Search for the cell housing the specified text and yield its (x, y) center coordinate. 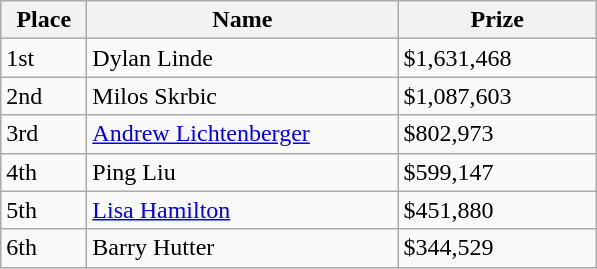
Place (44, 20)
Ping Liu (242, 172)
Lisa Hamilton (242, 210)
2nd (44, 96)
$344,529 (498, 248)
1st (44, 58)
Prize (498, 20)
4th (44, 172)
Andrew Lichtenberger (242, 134)
$1,631,468 (498, 58)
Dylan Linde (242, 58)
$802,973 (498, 134)
$1,087,603 (498, 96)
Milos Skrbic (242, 96)
Barry Hutter (242, 248)
$451,880 (498, 210)
3rd (44, 134)
Name (242, 20)
5th (44, 210)
$599,147 (498, 172)
6th (44, 248)
